From the cell containing the given text, extract its center point as [X, Y] coordinate. 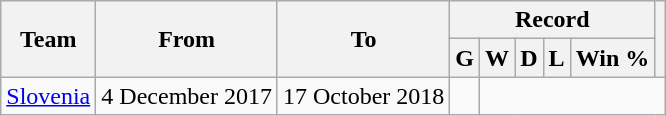
4 December 2017 [187, 96]
G [465, 58]
Slovenia [48, 96]
W [498, 58]
From [187, 39]
Team [48, 39]
L [556, 58]
Record [552, 20]
D [529, 58]
17 October 2018 [363, 96]
To [363, 39]
Win % [612, 58]
